Detect which cell encompasses the target text, then output its (X, Y) center coordinate. 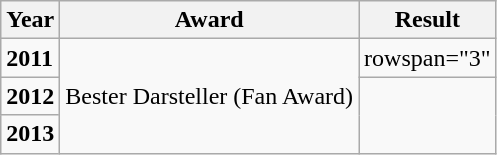
2013 (30, 134)
Year (30, 20)
2012 (30, 96)
Award (210, 20)
2011 (30, 58)
Result (428, 20)
Bester Darsteller (Fan Award) (210, 96)
rowspan="3" (428, 58)
